For the text-containing cell, return its midpoint in [X, Y] coordinate format. 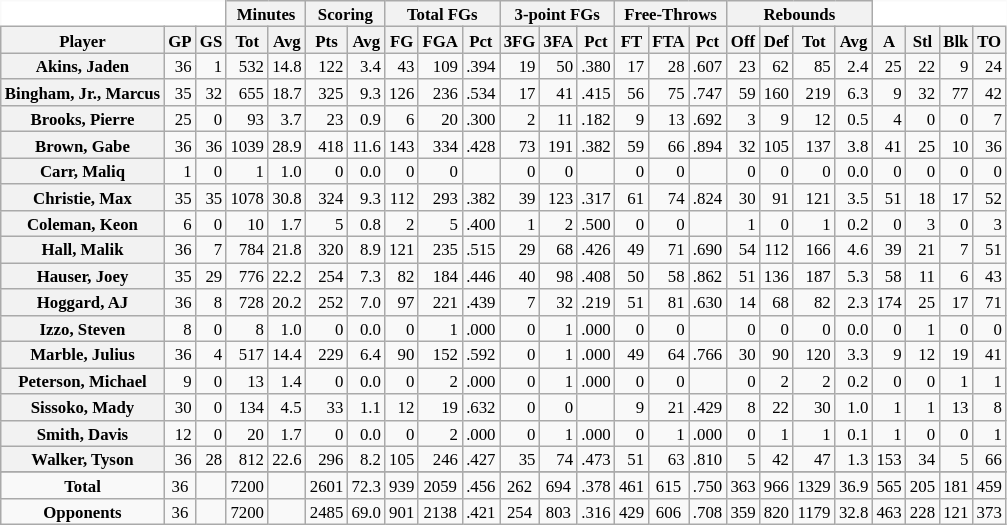
153 [888, 459]
Def [776, 40]
126 [402, 93]
236 [440, 93]
36.9 [854, 486]
1329 [814, 486]
174 [888, 302]
24 [990, 66]
69.0 [366, 512]
803 [559, 512]
A [888, 40]
137 [814, 145]
Walker, Tyson [82, 459]
134 [247, 407]
3.3 [854, 355]
1.4 [287, 381]
.415 [596, 93]
296 [327, 459]
.421 [481, 512]
221 [440, 302]
136 [776, 276]
784 [247, 250]
3.5 [854, 197]
47 [814, 459]
2138 [440, 512]
64 [668, 355]
.427 [481, 459]
461 [632, 486]
1.1 [366, 407]
463 [888, 512]
28.9 [287, 145]
61 [632, 197]
0.9 [366, 119]
Player [82, 40]
262 [520, 486]
4.6 [854, 250]
728 [247, 302]
.708 [708, 512]
77 [956, 93]
109 [440, 66]
11.6 [366, 145]
2485 [327, 512]
Bingham, Jr., Marcus [82, 93]
FTA [668, 40]
Pts [327, 40]
4.5 [287, 407]
6.4 [366, 355]
3.8 [854, 145]
FGA [440, 40]
615 [668, 486]
22.6 [287, 459]
181 [956, 486]
.690 [708, 250]
56 [632, 93]
120 [814, 355]
.750 [708, 486]
.219 [596, 302]
3FA [559, 40]
.824 [708, 197]
166 [814, 250]
Marble, Julius [82, 355]
.473 [596, 459]
184 [440, 276]
97 [402, 302]
Total FGs [442, 14]
Off [742, 40]
3-point FGs [558, 14]
.300 [481, 119]
40 [520, 276]
.394 [481, 66]
3.7 [287, 119]
1179 [814, 512]
7.0 [366, 302]
Coleman, Keon [82, 224]
235 [440, 250]
293 [440, 197]
1.3 [854, 459]
.400 [481, 224]
.446 [481, 276]
.630 [708, 302]
655 [247, 93]
143 [402, 145]
3.4 [366, 66]
Christie, Max [82, 197]
2601 [327, 486]
.607 [708, 66]
1039 [247, 145]
1078 [247, 197]
93 [247, 119]
Free-Throws [670, 14]
85 [814, 66]
.317 [596, 197]
2059 [440, 486]
Stl [922, 40]
14 [742, 302]
459 [990, 486]
Scoring [346, 14]
GS [212, 40]
FT [632, 40]
18.7 [287, 93]
.766 [708, 355]
.439 [481, 302]
7.3 [366, 276]
.316 [596, 512]
.429 [708, 407]
.692 [708, 119]
91 [776, 197]
.894 [708, 145]
.378 [596, 486]
252 [327, 302]
.515 [481, 250]
54 [742, 250]
Smith, Davis [82, 433]
966 [776, 486]
TO [990, 40]
73 [520, 145]
FG [402, 40]
22.2 [287, 276]
776 [247, 276]
Brown, Gabe [82, 145]
63 [668, 459]
324 [327, 197]
8.9 [366, 250]
21.8 [287, 250]
187 [814, 276]
812 [247, 459]
152 [440, 355]
.500 [596, 224]
191 [559, 145]
418 [327, 145]
205 [922, 486]
.862 [708, 276]
606 [668, 512]
.810 [708, 459]
363 [742, 486]
.182 [596, 119]
Hall, Malik [82, 250]
.632 [481, 407]
Carr, Maliq [82, 171]
2.3 [854, 302]
320 [327, 250]
2.4 [854, 66]
.426 [596, 250]
373 [990, 512]
.428 [481, 145]
Minutes [266, 14]
359 [742, 512]
.380 [596, 66]
Izzo, Steven [82, 328]
.592 [481, 355]
Rebounds [799, 14]
8.2 [366, 459]
0.5 [854, 119]
517 [247, 355]
81 [668, 302]
14.4 [287, 355]
Peterson, Michael [82, 381]
34 [922, 459]
122 [327, 66]
Opponents [82, 512]
901 [402, 512]
18 [922, 197]
532 [247, 66]
0.8 [366, 224]
3FG [520, 40]
820 [776, 512]
.534 [481, 93]
6.3 [854, 93]
123 [559, 197]
75 [668, 93]
Blk [956, 40]
72.3 [366, 486]
5.3 [854, 276]
Hauser, Joey [82, 276]
334 [440, 145]
219 [814, 93]
.408 [596, 276]
Sissoko, Mady [82, 407]
160 [776, 93]
Hoggard, AJ [82, 302]
565 [888, 486]
GP [180, 40]
0.1 [854, 433]
20.2 [287, 302]
939 [402, 486]
228 [922, 512]
229 [327, 355]
62 [776, 66]
30.8 [287, 197]
.456 [481, 486]
33 [327, 407]
14.8 [287, 66]
694 [559, 486]
429 [632, 512]
98 [559, 276]
32.8 [854, 512]
246 [440, 459]
Total [82, 486]
52 [990, 197]
Brooks, Pierre [82, 119]
Akins, Jaden [82, 66]
325 [327, 93]
.747 [708, 93]
